Pinpoint the cell where the given text exists, returning its [X, Y] midpoint coordinate. 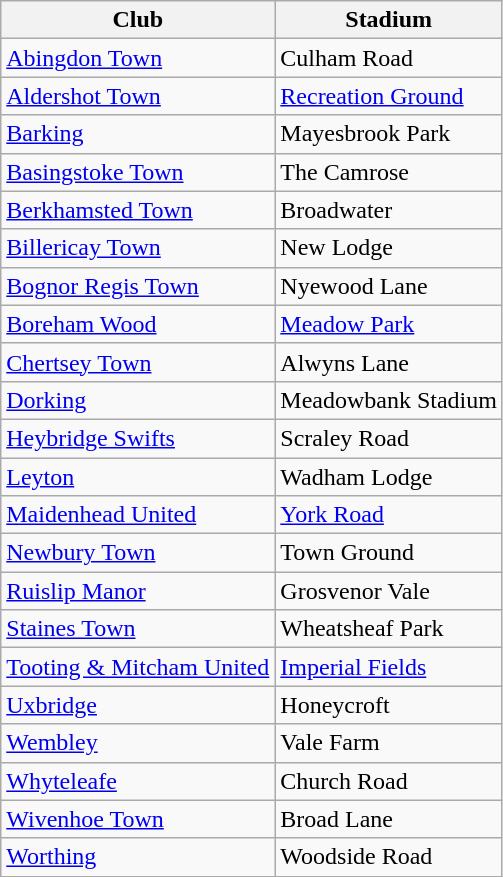
Honeycroft [389, 705]
Alwyns Lane [389, 362]
Worthing [138, 857]
Whyteleafe [138, 781]
Newbury Town [138, 553]
Wheatsheaf Park [389, 629]
Mayesbrook Park [389, 134]
Leyton [138, 477]
Broadwater [389, 210]
Staines Town [138, 629]
Dorking [138, 400]
Scraley Road [389, 438]
Stadium [389, 20]
New Lodge [389, 248]
Tooting & Mitcham United [138, 667]
Boreham Wood [138, 324]
Maidenhead United [138, 515]
Imperial Fields [389, 667]
The Camrose [389, 172]
Recreation Ground [389, 96]
Basingstoke Town [138, 172]
Wadham Lodge [389, 477]
Chertsey Town [138, 362]
Wembley [138, 743]
York Road [389, 515]
Club [138, 20]
Nyewood Lane [389, 286]
Aldershot Town [138, 96]
Heybridge Swifts [138, 438]
Bognor Regis Town [138, 286]
Meadowbank Stadium [389, 400]
Abingdon Town [138, 58]
Vale Farm [389, 743]
Woodside Road [389, 857]
Wivenhoe Town [138, 819]
Culham Road [389, 58]
Meadow Park [389, 324]
Broad Lane [389, 819]
Billericay Town [138, 248]
Town Ground [389, 553]
Barking [138, 134]
Berkhamsted Town [138, 210]
Uxbridge [138, 705]
Ruislip Manor [138, 591]
Grosvenor Vale [389, 591]
Church Road [389, 781]
